From the cell containing the given text, extract its center point as (X, Y) coordinate. 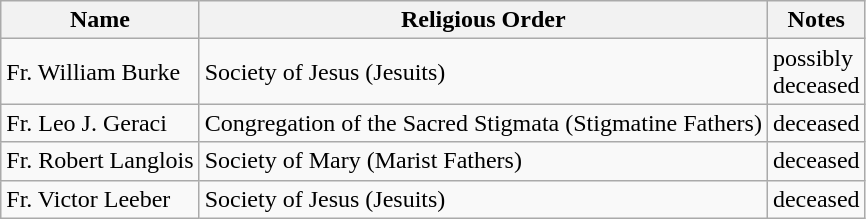
Fr. William Burke (100, 72)
possiblydeceased (816, 72)
Fr. Victor Leeber (100, 199)
Fr. Robert Langlois (100, 161)
Notes (816, 20)
Society of Mary (Marist Fathers) (483, 161)
Religious Order (483, 20)
Fr. Leo J. Geraci (100, 123)
Congregation of the Sacred Stigmata (Stigmatine Fathers) (483, 123)
Name (100, 20)
